For the text-containing cell, return its midpoint in (X, Y) coordinate format. 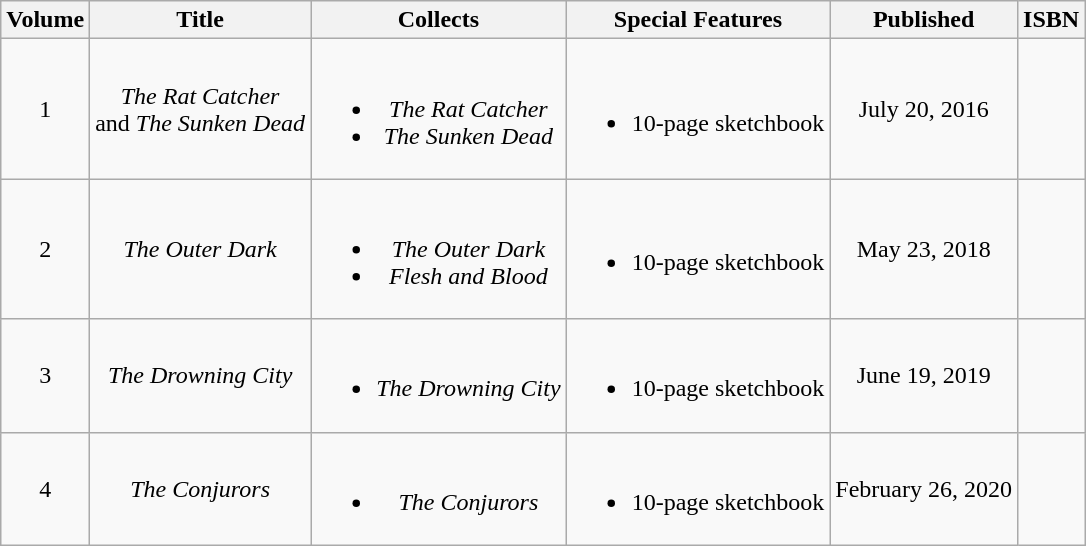
Special Features (698, 20)
July 20, 2016 (924, 109)
Published (924, 20)
The Outer DarkFlesh and Blood (439, 249)
May 23, 2018 (924, 249)
Volume (46, 20)
2 (46, 249)
June 19, 2019 (924, 376)
The Rat Catcherand The Sunken Dead (200, 109)
ISBN (1052, 20)
The Rat CatcherThe Sunken Dead (439, 109)
3 (46, 376)
4 (46, 488)
Collects (439, 20)
1 (46, 109)
February 26, 2020 (924, 488)
The Outer Dark (200, 249)
Title (200, 20)
